Determine the [X, Y] coordinate at the center of the cell enclosing the given text.  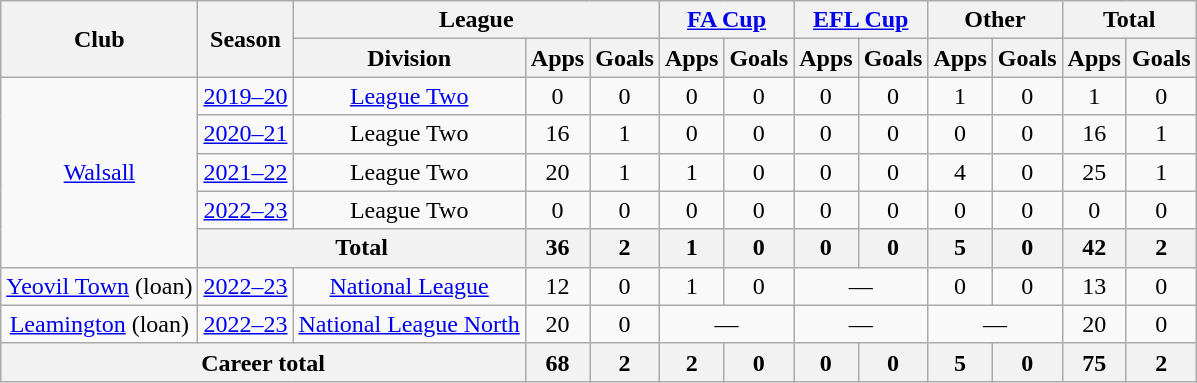
13 [1094, 286]
12 [557, 286]
National League [409, 286]
League [476, 20]
25 [1094, 172]
2021–22 [246, 172]
68 [557, 362]
Season [246, 39]
FA Cup [726, 20]
Leamington (loan) [100, 324]
National League North [409, 324]
36 [557, 248]
Career total [264, 362]
4 [960, 172]
75 [1094, 362]
EFL Cup [861, 20]
Walsall [100, 172]
2019–20 [246, 96]
Division [409, 58]
Other [995, 20]
2020–21 [246, 134]
Club [100, 39]
Yeovil Town (loan) [100, 286]
42 [1094, 248]
